Capture the cell that displays the provided text and extract its (x, y) central coordinate. 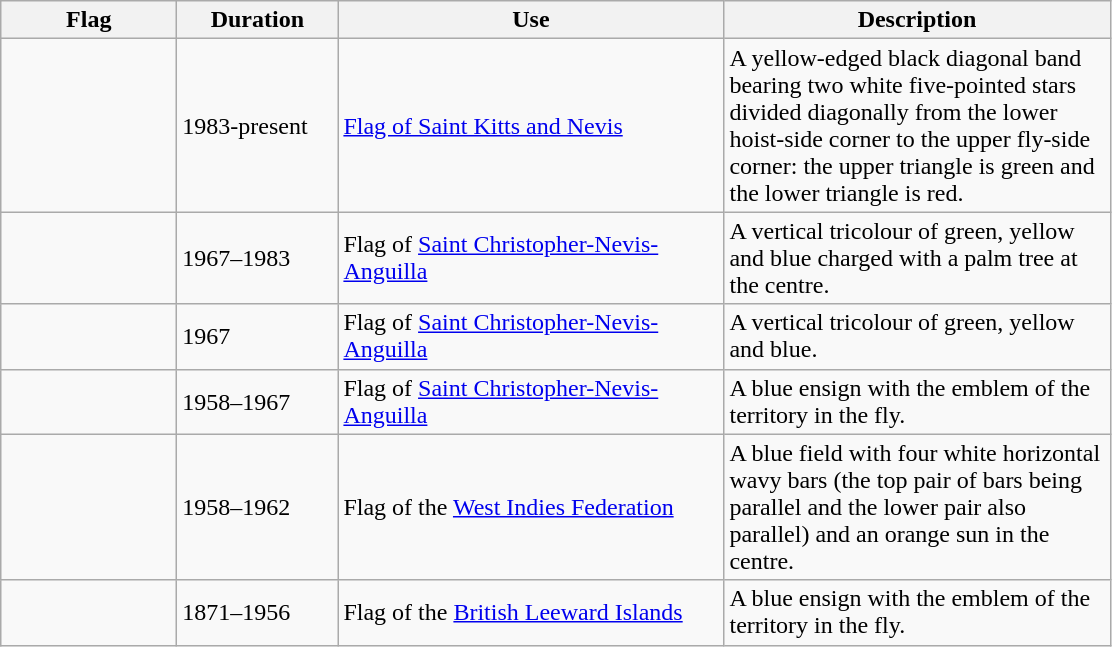
Flag (89, 20)
1967–1983 (258, 258)
Flag of Saint Kitts and Nevis (531, 126)
Flag of the West Indies Federation (531, 507)
1983-present (258, 126)
1967 (258, 336)
Flag of the British Leeward Islands (531, 612)
1958–1962 (258, 507)
1871–1956 (258, 612)
Duration (258, 20)
A vertical tricolour of green, yellow and blue charged with a palm tree at the centre. (917, 258)
A vertical tricolour of green, yellow and blue. (917, 336)
Description (917, 20)
Use (531, 20)
1958–1967 (258, 402)
